Pinpoint the cell where the given text exists, returning its (X, Y) midpoint coordinate. 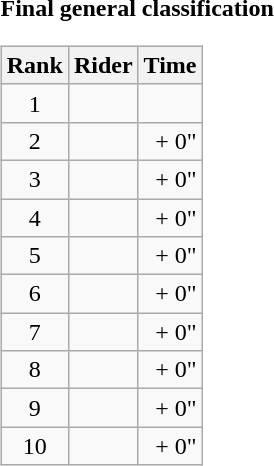
3 (34, 179)
5 (34, 256)
9 (34, 408)
8 (34, 370)
10 (34, 446)
6 (34, 294)
7 (34, 332)
Time (170, 65)
Rider (103, 65)
4 (34, 217)
Rank (34, 65)
1 (34, 103)
2 (34, 141)
